Capture the cell that displays the provided text and extract its (X, Y) central coordinate. 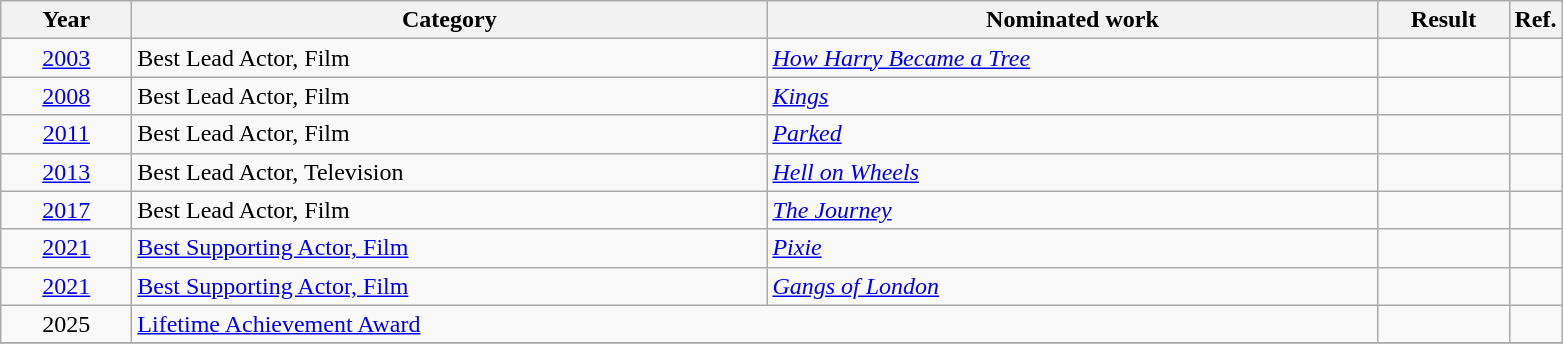
Pixie (1072, 248)
Nominated work (1072, 20)
Kings (1072, 96)
Hell on Wheels (1072, 172)
2025 (66, 324)
The Journey (1072, 210)
Result (1444, 20)
Gangs of London (1072, 286)
Ref. (1536, 20)
Category (450, 20)
2003 (66, 58)
Best Lead Actor, Television (450, 172)
Year (66, 20)
Parked (1072, 134)
2008 (66, 96)
How Harry Became a Tree (1072, 58)
Lifetime Achievement Award (755, 324)
2011 (66, 134)
2017 (66, 210)
2013 (66, 172)
